From the cell containing the given text, extract its center point as (X, Y) coordinate. 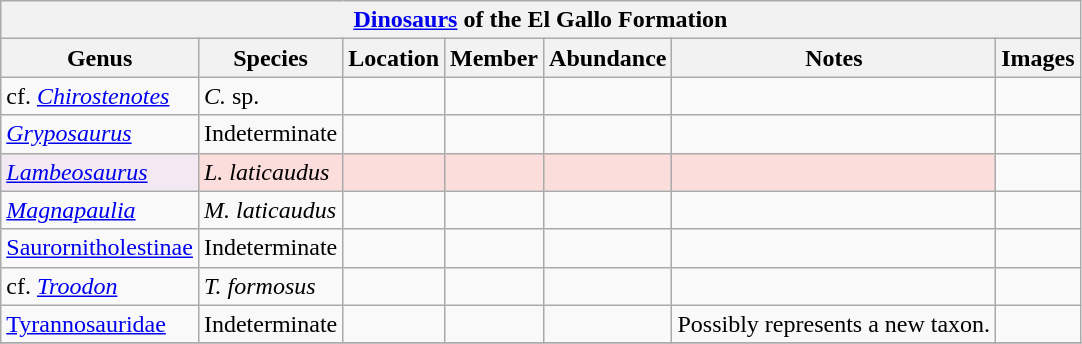
Species (270, 58)
C. sp. (270, 96)
Location (394, 58)
Magnapaulia (100, 210)
Gryposaurus (100, 134)
cf. Troodon (100, 286)
Dinosaurs of the El Gallo Formation (540, 20)
Lambeosaurus (100, 172)
Notes (834, 58)
Member (494, 58)
T. formosus (270, 286)
Images (1038, 58)
M. laticaudus (270, 210)
Saurornitholestinae (100, 248)
Tyrannosauridae (100, 324)
cf. Chirostenotes (100, 96)
Abundance (608, 58)
Possibly represents a new taxon. (834, 324)
Genus (100, 58)
L. laticaudus (270, 172)
